Output the [x, y] coordinate of the center of the cell containing the given text.  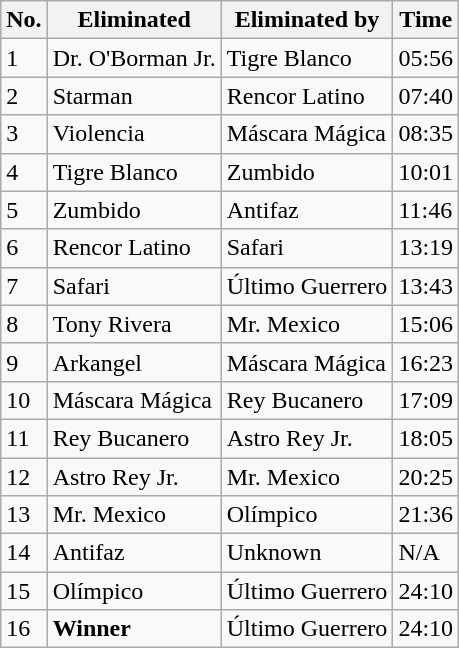
8 [24, 324]
17:09 [426, 400]
13:43 [426, 286]
Violencia [134, 134]
10:01 [426, 172]
9 [24, 362]
21:36 [426, 515]
13:19 [426, 248]
Time [426, 20]
14 [24, 553]
No. [24, 20]
Tony Rivera [134, 324]
16 [24, 629]
08:35 [426, 134]
Arkangel [134, 362]
4 [24, 172]
10 [24, 400]
16:23 [426, 362]
12 [24, 477]
Unknown [307, 553]
3 [24, 134]
N/A [426, 553]
Winner [134, 629]
2 [24, 96]
11 [24, 438]
15 [24, 591]
Starman [134, 96]
Eliminated [134, 20]
7 [24, 286]
13 [24, 515]
20:25 [426, 477]
15:06 [426, 324]
5 [24, 210]
18:05 [426, 438]
11:46 [426, 210]
1 [24, 58]
Dr. O'Borman Jr. [134, 58]
6 [24, 248]
07:40 [426, 96]
05:56 [426, 58]
Eliminated by [307, 20]
